Locate the cell with the specified text and output its (X, Y) center coordinate. 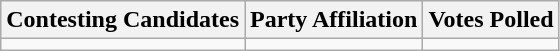
Contesting Candidates (123, 20)
Votes Polled (491, 20)
Party Affiliation (334, 20)
